Extract the [x, y] coordinate from the center of the cell holding the provided text.  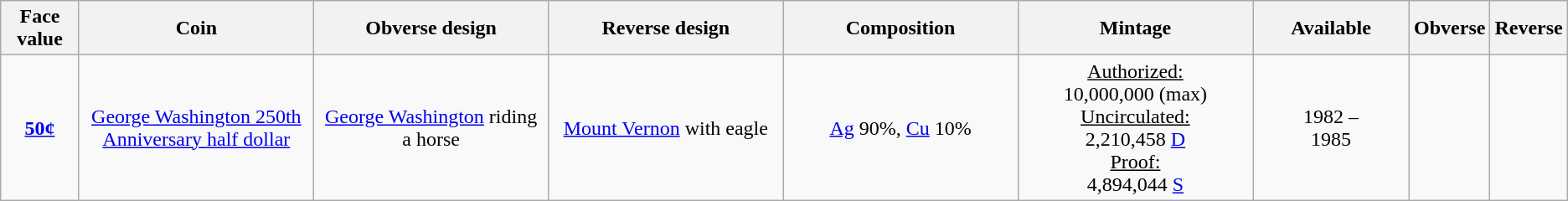
Ag 90%, Cu 10% [900, 127]
Mintage [1135, 28]
Obverse design [431, 28]
George Washington riding a horse [431, 127]
Available [1332, 28]
50¢ [40, 127]
1982 –1985 [1332, 127]
Face value [40, 28]
Mount Vernon with eagle [666, 127]
Reverse [1529, 28]
Obverse [1450, 28]
Authorized:10,000,000 (max)Uncirculated:2,210,458 DProof:4,894,044 S [1135, 127]
Reverse design [666, 28]
Coin [196, 28]
George Washington 250th Anniversary half dollar [196, 127]
Composition [900, 28]
